Detect which cell encompasses the target text, then output its (X, Y) center coordinate. 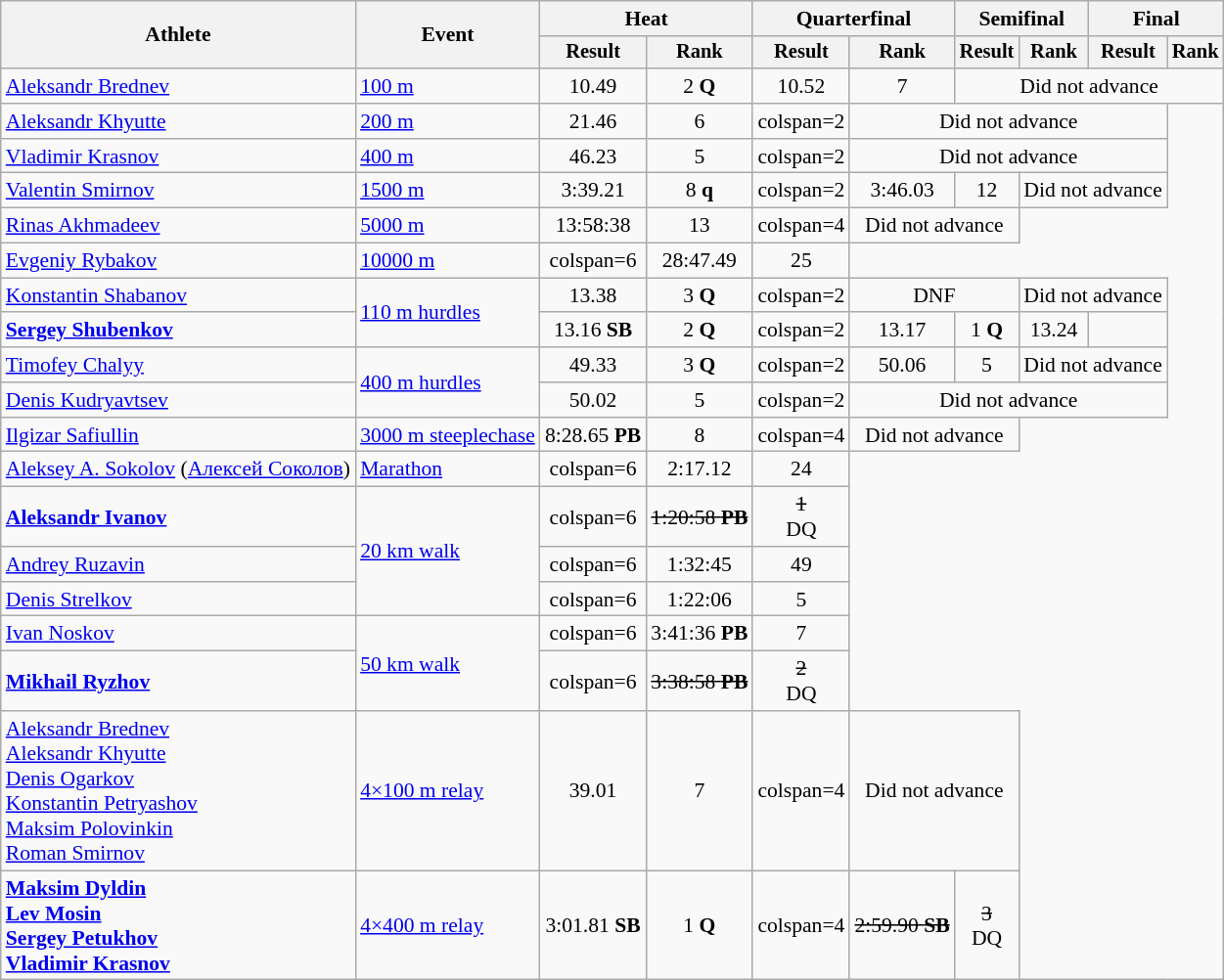
50.02 (593, 400)
DNF (933, 295)
Rinas Akhmadeev (178, 226)
25 (800, 261)
21.46 (593, 121)
5000 m (448, 226)
3000 m steeplechase (448, 435)
28:47.49 (699, 261)
3:41:36 PB (699, 634)
Final (1156, 19)
3:46.03 (902, 191)
2:59.90 SB (902, 925)
13.24 (1054, 331)
3:38:58 PB (699, 681)
Quarterfinal (853, 19)
100 m (448, 86)
20 km walk (448, 552)
3:39.21 (593, 191)
Vladimir Krasnov (178, 156)
Heat (647, 19)
Andrey Ruzavin (178, 564)
Event (448, 35)
46.23 (593, 156)
400 m hurdles (448, 381)
13:58:38 (593, 226)
Aleksandr BrednevAleksandr KhyutteDenis OgarkovKonstantin PetryashovMaksim PolovinkinRoman Smirnov (178, 790)
200 m (448, 121)
Mikhail Ryzhov (178, 681)
2DQ (800, 681)
Konstantin Shabanov (178, 295)
2:17.12 (699, 469)
Ilgizar Safiullin (178, 435)
13 (699, 226)
10000 m (448, 261)
24 (800, 469)
1:20:58 PB (699, 516)
4×400 m relay (448, 925)
50 km walk (448, 663)
400 m (448, 156)
1:22:06 (699, 600)
Aleksandr Khyutte (178, 121)
Semifinal (1021, 19)
13.38 (593, 295)
Aleksandr Brednev (178, 86)
49 (800, 564)
3DQ (987, 925)
Maksim DyldinLev MosinSergey PetukhovVladimir Krasnov (178, 925)
110 m hurdles (448, 313)
Evgeniy Rybakov (178, 261)
Timofey Chalyy (178, 365)
Denis Kudryavtsev (178, 400)
3:01.81 SB (593, 925)
39.01 (593, 790)
8:28.65 PB (593, 435)
13.17 (902, 331)
10.49 (593, 86)
Sergey Shubenkov (178, 331)
Aleksey A. Sokolov (Алексей Соколов) (178, 469)
50.06 (902, 365)
Marathon (448, 469)
10.52 (800, 86)
4×100 m relay (448, 790)
6 (699, 121)
8 (699, 435)
Aleksandr Ivanov (178, 516)
1DQ (800, 516)
Valentin Smirnov (178, 191)
1500 m (448, 191)
8 q (699, 191)
Ivan Noskov (178, 634)
Denis Strelkov (178, 600)
12 (987, 191)
Athlete (178, 35)
13.16 SB (593, 331)
49.33 (593, 365)
1:32:45 (699, 564)
